Find where the given text appears and provide that cell's center as [x, y] coordinate. 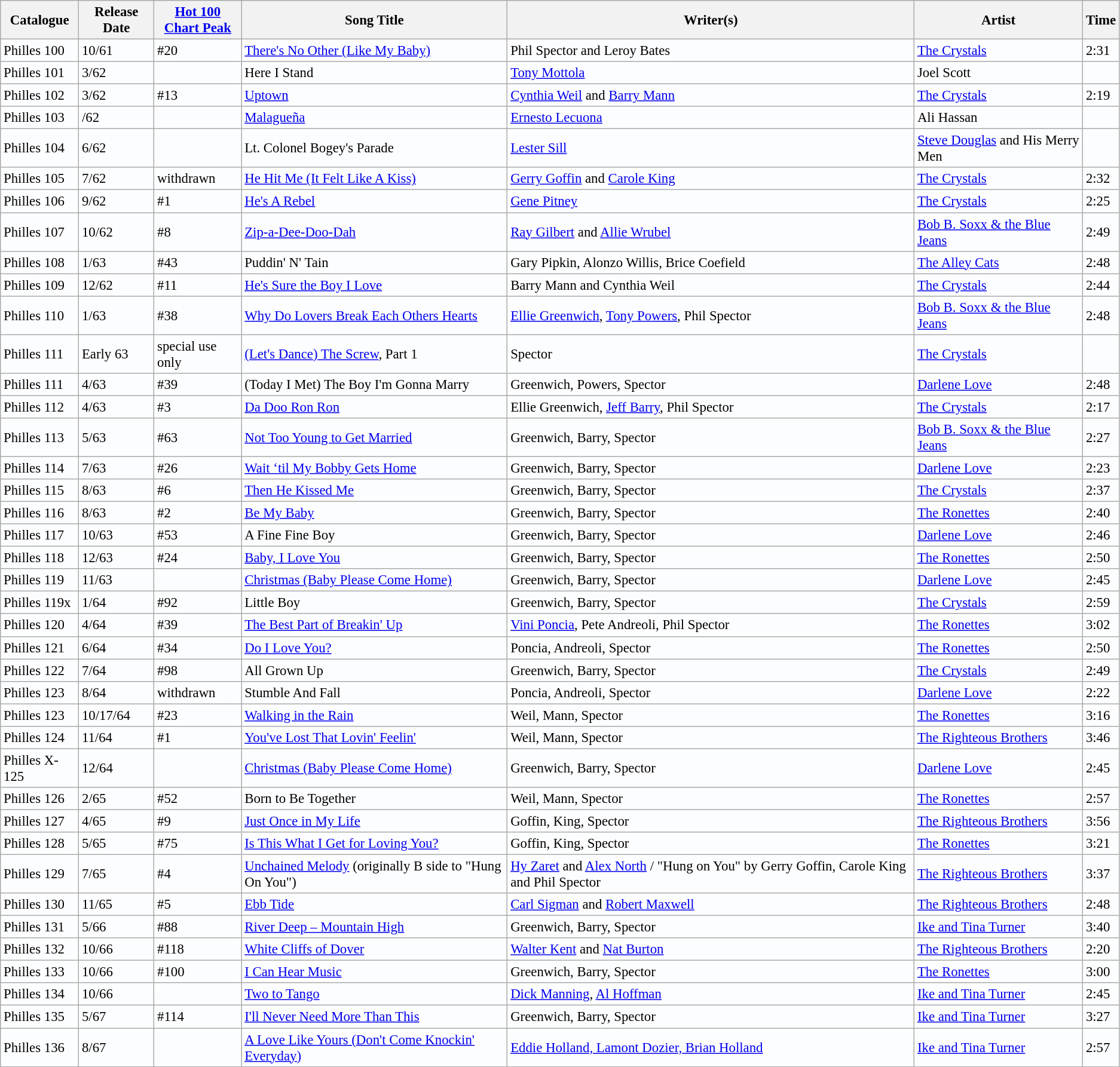
Two to Tango [374, 995]
Philles 130 [39, 905]
Writer(s) [711, 20]
Song Title [374, 20]
Philles 124 [39, 738]
#88 [198, 927]
White Cliffs of Dover [374, 949]
I Can Hear Music [374, 972]
#5 [198, 905]
Eddie Holland, Lamont Dozier, Brian Holland [711, 1048]
2:17 [1101, 407]
Da Doo Ron Ron [374, 407]
Born to Be Together [374, 799]
2:19 [1101, 96]
3:56 [1101, 821]
Little Boy [374, 603]
Not Too Young to Get Married [374, 437]
12/64 [117, 768]
#75 [198, 844]
#43 [198, 262]
Ellie Greenwich, Tony Powers, Phil Spector [711, 315]
Baby, I Love You [374, 558]
#23 [198, 715]
2:25 [1101, 201]
#8 [198, 232]
10/61 [117, 51]
5/67 [117, 1017]
Philles 131 [39, 927]
7/64 [117, 670]
#26 [198, 468]
Ray Gilbert and Allie Wrubel [711, 232]
Philles 119x [39, 603]
6/62 [117, 148]
Be My Baby [374, 513]
A Love Like Yours (Don't Come Knockin' Everyday) [374, 1048]
#2 [198, 513]
Unchained Melody (originally B side to "Hung On You") [374, 875]
I'll Never Need More Than This [374, 1017]
Uptown [374, 96]
(Let's Dance) The Screw, Part 1 [374, 354]
Ellie Greenwich, Jeff Barry, Phil Spector [711, 407]
Gerry Goffin and Carole King [711, 179]
Philles 132 [39, 949]
Ali Hassan [999, 118]
10/17/64 [117, 715]
Barry Mann and Cynthia Weil [711, 285]
(Today I Met) The Boy I'm Gonna Marry [374, 385]
special use only [198, 354]
9/62 [117, 201]
Philles 108 [39, 262]
Philles 129 [39, 875]
Tony Mottola [711, 73]
Philles 136 [39, 1048]
#92 [198, 603]
3:21 [1101, 844]
Philles 122 [39, 670]
Philles 120 [39, 626]
He's Sure the Boy I Love [374, 285]
2:44 [1101, 285]
Ernesto Lecuona [711, 118]
Philles 116 [39, 513]
#20 [198, 51]
Wait ‘til My Bobby Gets Home [374, 468]
Gary Pipkin, Alonzo Willis, Brice Coefield [711, 262]
Philles 113 [39, 437]
#3 [198, 407]
Hot 100Chart Peak [198, 20]
3:16 [1101, 715]
#118 [198, 949]
12/63 [117, 558]
#114 [198, 1017]
He's A Rebel [374, 201]
/62 [117, 118]
3:27 [1101, 1017]
3:00 [1101, 972]
Dick Manning, Al Hoffman [711, 995]
You've Lost That Lovin' Feelin' [374, 738]
Philles 109 [39, 285]
2:23 [1101, 468]
There's No Other (Like My Baby) [374, 51]
Lester Sill [711, 148]
7/63 [117, 468]
The Best Part of Breakin' Up [374, 626]
#13 [198, 96]
Just Once in My Life [374, 821]
5/66 [117, 927]
5/65 [117, 844]
Philles 127 [39, 821]
#24 [198, 558]
Gene Pitney [711, 201]
Philles 103 [39, 118]
8/64 [117, 692]
Philles 110 [39, 315]
Philles 107 [39, 232]
Then He Kissed Me [374, 490]
Philles 135 [39, 1017]
2/65 [117, 799]
Do I Love You? [374, 648]
2:22 [1101, 692]
Philles 102 [39, 96]
Malagueña [374, 118]
Artist [999, 20]
Cynthia Weil and Barry Mann [711, 96]
The Alley Cats [999, 262]
Philles 106 [39, 201]
10/62 [117, 232]
11/63 [117, 580]
4/64 [117, 626]
Philles 133 [39, 972]
#52 [198, 799]
3:02 [1101, 626]
#38 [198, 315]
#9 [198, 821]
Zip-a-Dee-Doo-Dah [374, 232]
1/64 [117, 603]
2:59 [1101, 603]
11/64 [117, 738]
2:20 [1101, 949]
All Grown Up [374, 670]
Philles 128 [39, 844]
Philles 100 [39, 51]
Why Do Lovers Break Each Others Hearts [374, 315]
Philles 119 [39, 580]
#11 [198, 285]
#53 [198, 535]
Philles 101 [39, 73]
7/62 [117, 179]
2:37 [1101, 490]
#4 [198, 875]
10/63 [117, 535]
#6 [198, 490]
Steve Douglas and His Merry Men [999, 148]
#100 [198, 972]
Philles 112 [39, 407]
7/65 [117, 875]
Vini Poncia, Pete Andreoli, Phil Spector [711, 626]
Carl Sigman and Robert Maxwell [711, 905]
Time [1101, 20]
8/67 [117, 1048]
2:46 [1101, 535]
11/65 [117, 905]
Ebb Tide [374, 905]
Philles 134 [39, 995]
3:46 [1101, 738]
Lt. Colonel Bogey's Parade [374, 148]
4/65 [117, 821]
Philles 114 [39, 468]
5/63 [117, 437]
2:32 [1101, 179]
Puddin' N' Tain [374, 262]
#63 [198, 437]
Philles 118 [39, 558]
Catalogue [39, 20]
Philles 117 [39, 535]
2:27 [1101, 437]
Release Date [117, 20]
2:31 [1101, 51]
Philles 121 [39, 648]
River Deep – Mountain High [374, 927]
2:40 [1101, 513]
Phil Spector and Leroy Bates [711, 51]
Hy Zaret and Alex North / "Hung on You" by Gerry Goffin, Carole King and Phil Spector [711, 875]
Philles 115 [39, 490]
Is This What I Get for Loving You? [374, 844]
Philles 126 [39, 799]
Spector [711, 354]
Greenwich, Powers, Spector [711, 385]
3:40 [1101, 927]
6/64 [117, 648]
A Fine Fine Boy [374, 535]
Here I Stand [374, 73]
Philles X-125 [39, 768]
Stumble And Fall [374, 692]
Philles 104 [39, 148]
Joel Scott [999, 73]
#34 [198, 648]
Walking in the Rain [374, 715]
3:37 [1101, 875]
#98 [198, 670]
Early 63 [117, 354]
Walter Kent and Nat Burton [711, 949]
12/62 [117, 285]
He Hit Me (It Felt Like A Kiss) [374, 179]
Philles 105 [39, 179]
